Locate the cell with the specified text and output its [x, y] center coordinate. 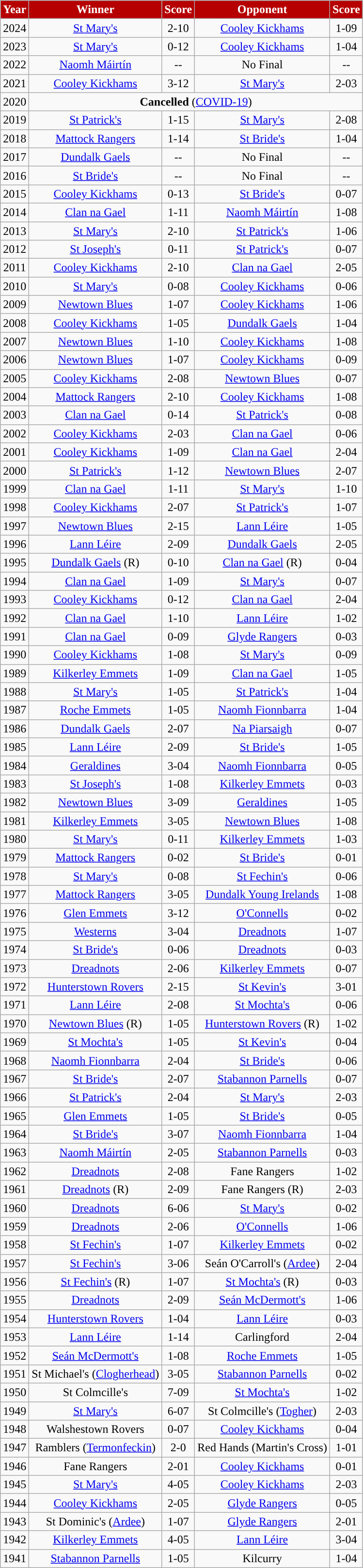
2001 [15, 452]
1987 [15, 710]
1977 [15, 895]
1974 [15, 950]
1959 [15, 1226]
1942 [15, 1540]
1991 [15, 637]
1945 [15, 1485]
1983 [15, 784]
Fane Rangers (R) [263, 1190]
2003 [15, 415]
St Michael's (Clogherhead) [95, 1374]
6-07 [178, 1411]
1979 [15, 858]
1947 [15, 1448]
2006 [15, 360]
1990 [15, 655]
Winner [95, 10]
1948 [15, 1429]
1994 [15, 581]
1996 [15, 544]
1971 [15, 1005]
2-0 [178, 1448]
1964 [15, 1134]
Red Hands (Martin's Cross) [263, 1448]
2007 [15, 342]
1944 [15, 1503]
2020 [15, 102]
1984 [15, 765]
1954 [15, 1319]
1966 [15, 1097]
1985 [15, 747]
1980 [15, 839]
1963 [15, 1153]
Carlingford [263, 1337]
1992 [15, 618]
2005 [15, 378]
1-01 [346, 1448]
2012 [15, 249]
Clan na Gael (R) [263, 563]
Kilcurry [263, 1558]
1951 [15, 1374]
1953 [15, 1337]
3-09 [178, 802]
1958 [15, 1245]
1999 [15, 489]
2021 [15, 83]
Newtown Blues (R) [95, 1024]
0-14 [178, 415]
Dundalk Young Irelands [263, 895]
1960 [15, 1208]
1982 [15, 802]
1972 [15, 987]
Na Piarsaigh [263, 729]
1967 [15, 1079]
1950 [15, 1392]
1978 [15, 876]
2022 [15, 65]
Year [15, 10]
Cancelled (COVID-19) [196, 102]
Walshestown Rovers [95, 1429]
St Fechin's (R) [95, 1282]
1946 [15, 1466]
6-06 [178, 1208]
2013 [15, 231]
1955 [15, 1300]
1997 [15, 526]
1949 [15, 1411]
1-12 [178, 470]
2000 [15, 470]
1975 [15, 931]
1989 [15, 673]
1952 [15, 1355]
2004 [15, 397]
2015 [15, 194]
2009 [15, 305]
3-07 [178, 1134]
Seán O'Carroll's (Ardee) [263, 1263]
2010 [15, 286]
Opponent [263, 10]
1969 [15, 1042]
1962 [15, 1171]
Dundalk Gaels (R) [95, 563]
3-01 [346, 987]
2018 [15, 139]
1965 [15, 1116]
Westerns [95, 931]
2023 [15, 47]
St Colmcille's [95, 1392]
2017 [15, 157]
1973 [15, 968]
2016 [15, 175]
St Mochta's (R) [263, 1282]
Ramblers (Termonfeckin) [95, 1448]
1-03 [346, 839]
1968 [15, 1060]
1995 [15, 563]
1943 [15, 1521]
2011 [15, 268]
1976 [15, 913]
1941 [15, 1558]
1988 [15, 692]
2008 [15, 323]
0-13 [178, 194]
3-06 [178, 1263]
2002 [15, 434]
Dreadnots (R) [95, 1190]
1-15 [178, 120]
1957 [15, 1263]
Hunterstown Rovers (R) [263, 1024]
0-10 [178, 563]
1961 [15, 1190]
St Colmcille's (Togher) [263, 1411]
1998 [15, 507]
1981 [15, 821]
1956 [15, 1282]
1986 [15, 729]
1970 [15, 1024]
2019 [15, 120]
1993 [15, 600]
2014 [15, 212]
St Dominic's (Ardee) [95, 1521]
7-09 [178, 1392]
2024 [15, 28]
